Capture the cell that displays the provided text and extract its (X, Y) central coordinate. 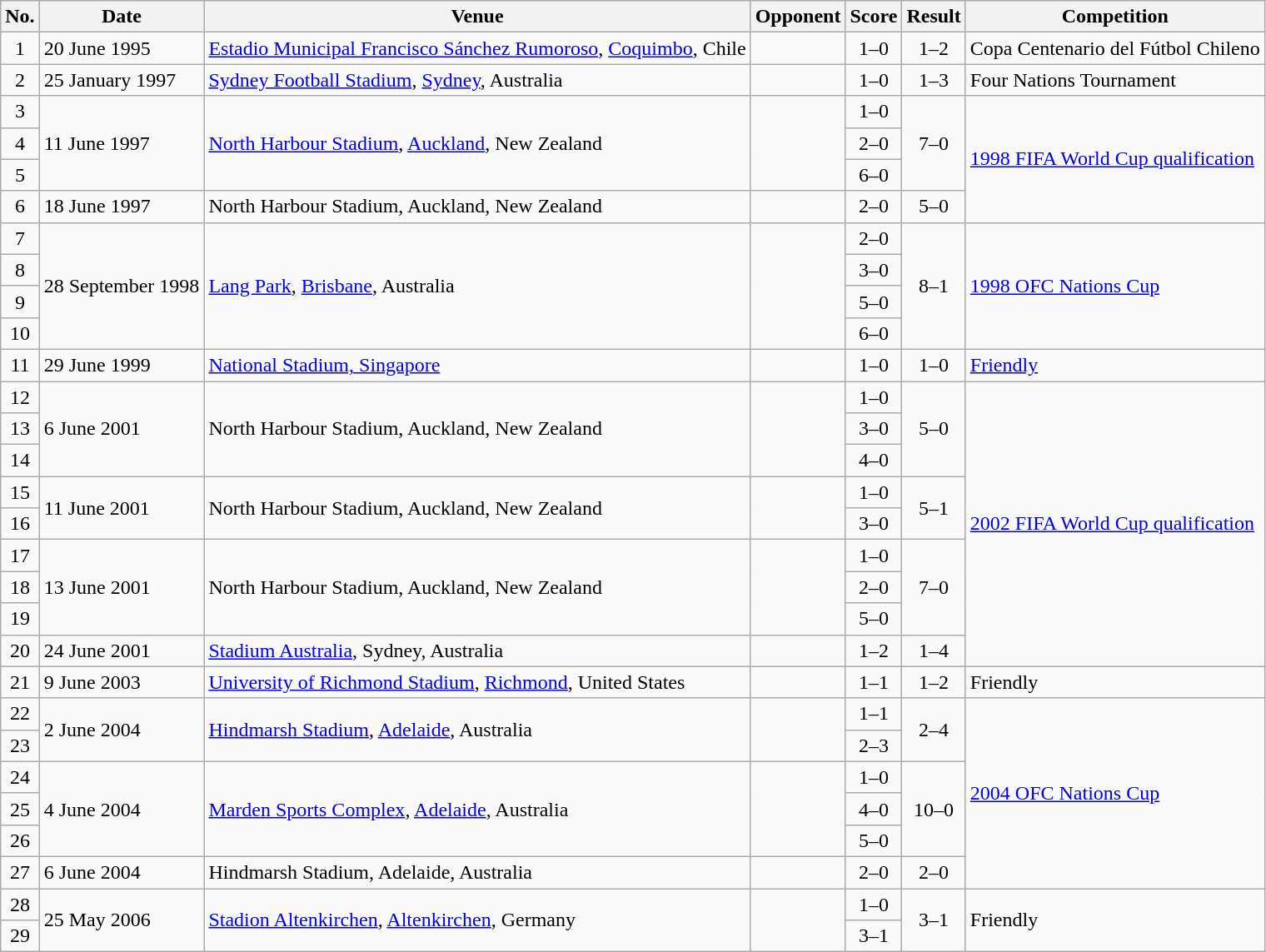
6 June 2001 (122, 429)
18 June 1997 (122, 207)
17 (20, 556)
13 June 2001 (122, 587)
Lang Park, Brisbane, Australia (477, 286)
Competition (1114, 17)
Marden Sports Complex, Adelaide, Australia (477, 809)
1 (20, 48)
29 June 1999 (122, 365)
1998 FIFA World Cup qualification (1114, 159)
29 (20, 936)
Venue (477, 17)
6 June 2004 (122, 872)
23 (20, 745)
2 June 2004 (122, 730)
9 (20, 302)
6 (20, 207)
Stadium Australia, Sydney, Australia (477, 650)
21 (20, 682)
5 (20, 175)
12 (20, 397)
Copa Centenario del Fútbol Chileno (1114, 48)
25 January 1997 (122, 80)
28 September 1998 (122, 286)
1998 OFC Nations Cup (1114, 286)
1–4 (934, 650)
25 May 2006 (122, 920)
28 (20, 904)
27 (20, 872)
Opponent (798, 17)
Date (122, 17)
25 (20, 809)
Four Nations Tournament (1114, 80)
3 (20, 112)
Stadion Altenkirchen, Altenkirchen, Germany (477, 920)
Estadio Municipal Francisco Sánchez Rumoroso, Coquimbo, Chile (477, 48)
15 (20, 492)
24 June 2001 (122, 650)
7 (20, 238)
8 (20, 270)
9 June 2003 (122, 682)
1–3 (934, 80)
11 June 2001 (122, 508)
10–0 (934, 809)
20 (20, 650)
8–1 (934, 286)
26 (20, 840)
18 (20, 587)
13 (20, 429)
2–3 (874, 745)
11 (20, 365)
4 June 2004 (122, 809)
National Stadium, Singapore (477, 365)
University of Richmond Stadium, Richmond, United States (477, 682)
5–1 (934, 508)
4 (20, 143)
2002 FIFA World Cup qualification (1114, 525)
Score (874, 17)
24 (20, 777)
19 (20, 619)
2–4 (934, 730)
2 (20, 80)
20 June 1995 (122, 48)
14 (20, 461)
10 (20, 333)
Sydney Football Stadium, Sydney, Australia (477, 80)
16 (20, 524)
22 (20, 714)
11 June 1997 (122, 143)
2004 OFC Nations Cup (1114, 793)
No. (20, 17)
Result (934, 17)
